Search for the cell housing the specified text and yield its [X, Y] center coordinate. 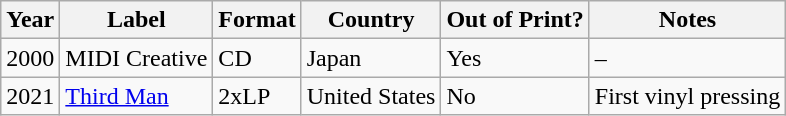
First vinyl pressing [687, 96]
Out of Print? [515, 20]
Format [257, 20]
CD [257, 58]
Notes [687, 20]
2xLP [257, 96]
Third Man [136, 96]
– [687, 58]
2021 [30, 96]
2000 [30, 58]
United States [371, 96]
Label [136, 20]
MIDI Creative [136, 58]
Country [371, 20]
No [515, 96]
Yes [515, 58]
Year [30, 20]
Japan [371, 58]
